Find where the given text appears and provide that cell's center as (X, Y) coordinate. 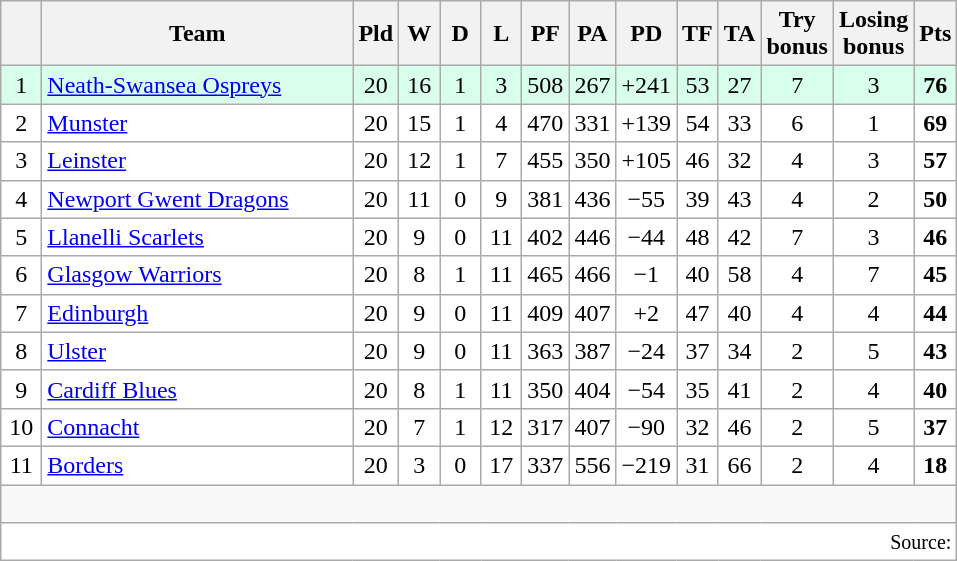
−219 (646, 465)
66 (740, 465)
33 (740, 123)
+241 (646, 85)
455 (546, 161)
+139 (646, 123)
17 (502, 465)
54 (698, 123)
Try bonus (797, 34)
41 (740, 389)
−54 (646, 389)
39 (698, 199)
Llanelli Scarlets (198, 237)
466 (592, 275)
Pld (376, 34)
47 (698, 313)
Edinburgh (198, 313)
TA (740, 34)
69 (936, 123)
44 (936, 313)
+2 (646, 313)
18 (936, 465)
16 (420, 85)
331 (592, 123)
45 (936, 275)
Borders (198, 465)
35 (698, 389)
Connacht (198, 427)
317 (546, 427)
337 (546, 465)
L (502, 34)
387 (592, 351)
−44 (646, 237)
31 (698, 465)
53 (698, 85)
58 (740, 275)
402 (546, 237)
Ulster (198, 351)
409 (546, 313)
Team (198, 34)
Leinster (198, 161)
PA (592, 34)
TF (698, 34)
PF (546, 34)
Cardiff Blues (198, 389)
42 (740, 237)
Losing bonus (873, 34)
57 (936, 161)
381 (546, 199)
267 (592, 85)
15 (420, 123)
Newport Gwent Dragons (198, 199)
Munster (198, 123)
508 (546, 85)
+105 (646, 161)
−90 (646, 427)
−1 (646, 275)
10 (22, 427)
34 (740, 351)
Source: (479, 542)
D (460, 34)
446 (592, 237)
Glasgow Warriors (198, 275)
76 (936, 85)
Pts (936, 34)
−24 (646, 351)
27 (740, 85)
465 (546, 275)
W (420, 34)
470 (546, 123)
556 (592, 465)
48 (698, 237)
436 (592, 199)
−55 (646, 199)
50 (936, 199)
PD (646, 34)
363 (546, 351)
Neath-Swansea Ospreys (198, 85)
404 (592, 389)
